Identify which cell holds the provided text, then report its [X, Y] central coordinate. 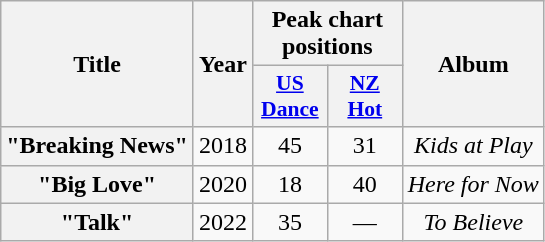
Album [473, 64]
31 [364, 146]
2022 [222, 222]
18 [290, 184]
2018 [222, 146]
Title [98, 64]
40 [364, 184]
NZHot [364, 96]
"Breaking News" [98, 146]
— [364, 222]
45 [290, 146]
Kids at Play [473, 146]
Year [222, 64]
Peak chart positions [327, 34]
USDance [290, 96]
2020 [222, 184]
Here for Now [473, 184]
35 [290, 222]
To Believe [473, 222]
"Big Love" [98, 184]
"Talk" [98, 222]
